For the text-containing cell, return its midpoint in (x, y) coordinate format. 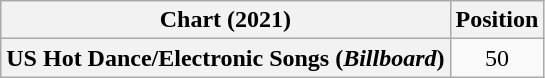
Position (497, 20)
50 (497, 58)
US Hot Dance/Electronic Songs (Billboard) (226, 58)
Chart (2021) (226, 20)
